Detect which cell encompasses the target text, then output its (X, Y) center coordinate. 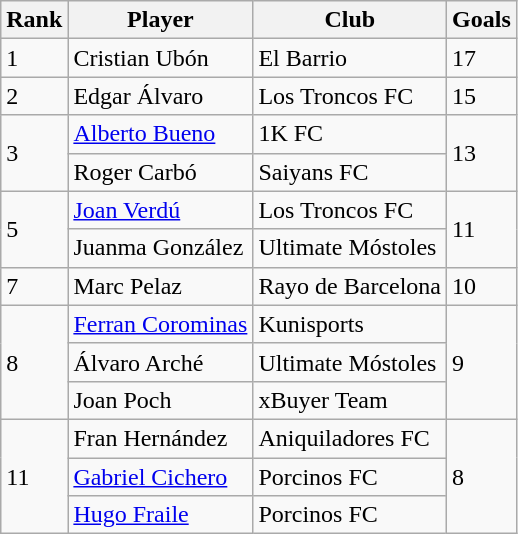
Goals (482, 20)
Joan Poch (160, 400)
Hugo Fraile (160, 515)
Marc Pelaz (160, 286)
1 (34, 58)
Alberto Bueno (160, 134)
Edgar Álvaro (160, 96)
Joan Verdú (160, 210)
2 (34, 96)
10 (482, 286)
Cristian Ubón (160, 58)
Fran Hernández (160, 438)
3 (34, 153)
Rank (34, 20)
El Barrio (350, 58)
Ferran Corominas (160, 324)
13 (482, 153)
15 (482, 96)
xBuyer Team (350, 400)
Kunisports (350, 324)
Club (350, 20)
Roger Carbó (160, 172)
17 (482, 58)
Juanma González (160, 248)
9 (482, 362)
Player (160, 20)
5 (34, 229)
Gabriel Cichero (160, 477)
Rayo de Barcelona (350, 286)
Aniquiladores FC (350, 438)
1K FC (350, 134)
Álvaro Arché (160, 362)
Saiyans FC (350, 172)
7 (34, 286)
